Search for the cell housing the specified text and yield its (x, y) center coordinate. 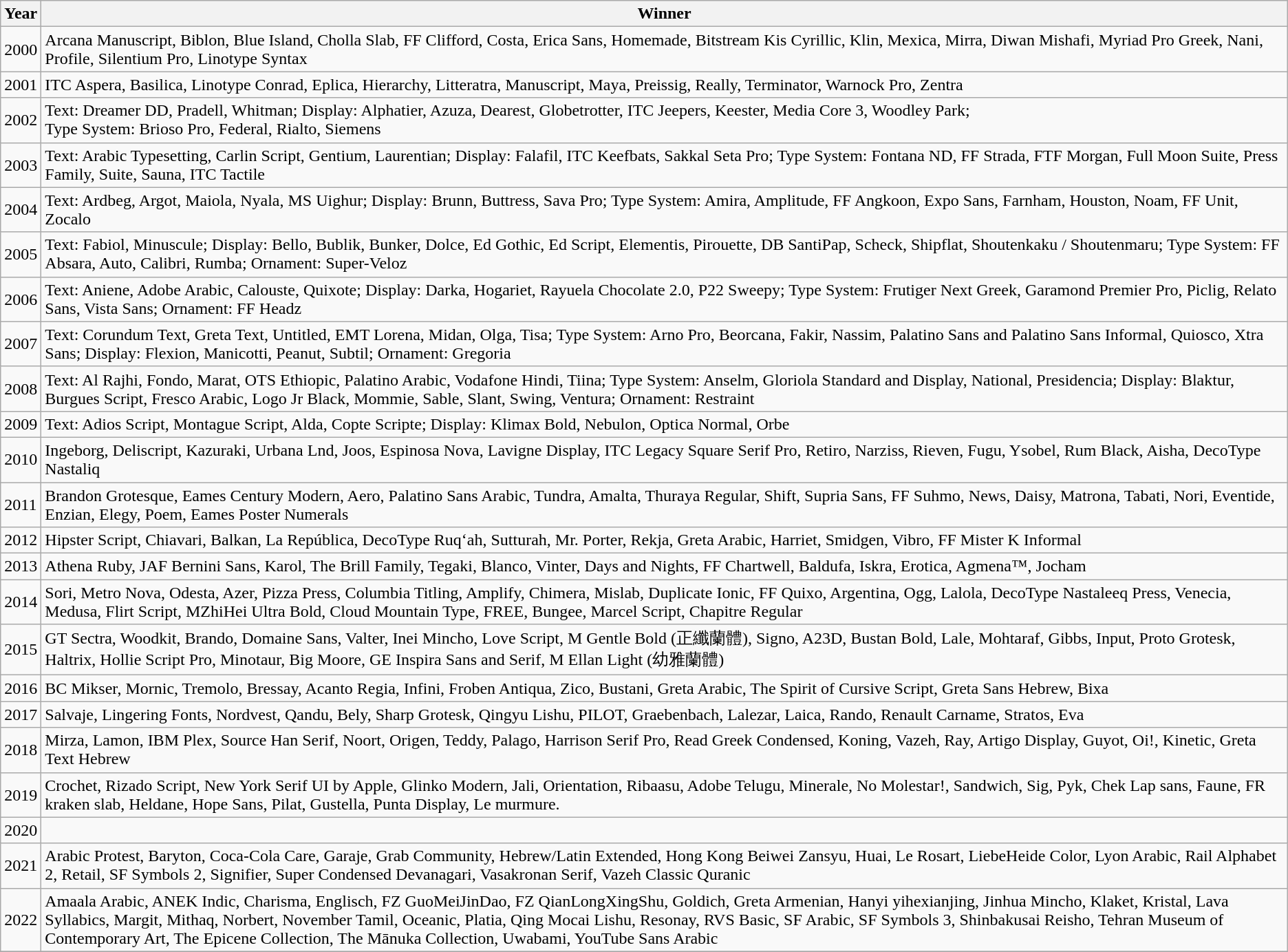
2015 (21, 650)
2019 (21, 794)
2014 (21, 602)
2017 (21, 715)
2011 (21, 504)
2005 (21, 255)
2000 (21, 50)
2022 (21, 920)
2009 (21, 424)
2008 (21, 388)
2004 (21, 209)
2007 (21, 344)
Year (21, 14)
2013 (21, 567)
2018 (21, 750)
Winner (665, 14)
2003 (21, 165)
2010 (21, 460)
2012 (21, 540)
2020 (21, 830)
2002 (21, 120)
Text: Adios Script, Montague Script, Alda, Copte Scripte; Display: Klimax Bold, Nebulon, Optica Normal, Orbe (665, 424)
ITC Aspera, Basilica, Linotype Conrad, Eplica, Hierarchy, Litteratra, Manuscript, Maya, Preissig, Really, Terminator, Warnock Pro, Zentra (665, 85)
2021 (21, 866)
2006 (21, 299)
2016 (21, 688)
2001 (21, 85)
